Return the [x, y] coordinate for the center point of the cell that contains the specified text.  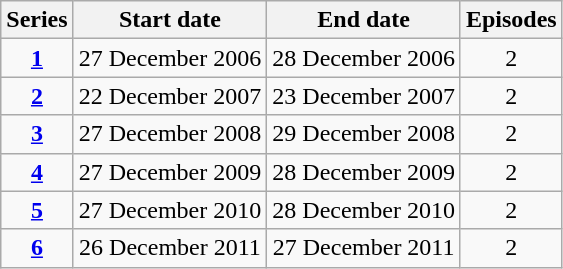
End date [364, 20]
Series [37, 20]
1 [37, 58]
27 December 2008 [170, 134]
28 December 2009 [364, 172]
4 [37, 172]
26 December 2011 [170, 248]
5 [37, 210]
22 December 2007 [170, 96]
27 December 2011 [364, 248]
Episodes [511, 20]
29 December 2008 [364, 134]
6 [37, 248]
23 December 2007 [364, 96]
28 December 2010 [364, 210]
27 December 2006 [170, 58]
28 December 2006 [364, 58]
27 December 2010 [170, 210]
3 [37, 134]
27 December 2009 [170, 172]
Start date [170, 20]
